From the cell containing the given text, extract its center point as (x, y) coordinate. 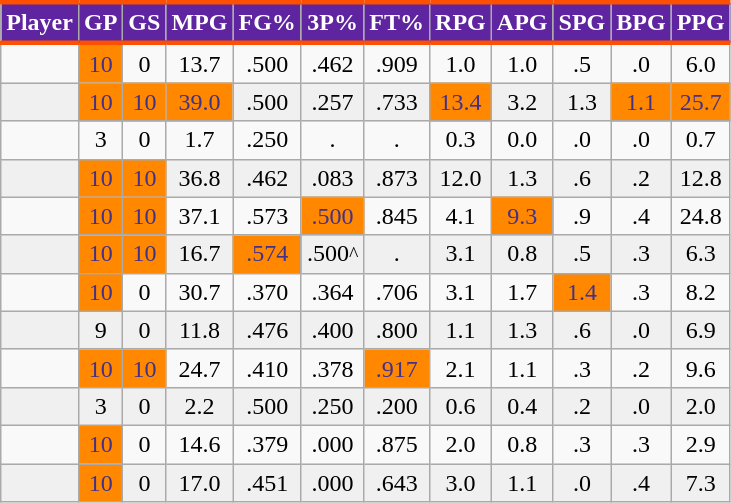
.643 (397, 483)
.875 (397, 444)
GS (144, 22)
.909 (397, 63)
3P% (332, 22)
0.6 (461, 406)
0.3 (461, 140)
.400 (332, 330)
.200 (397, 406)
3.0 (461, 483)
Player (40, 22)
36.8 (200, 178)
0.0 (522, 140)
2.1 (461, 368)
.573 (267, 216)
.364 (332, 292)
.370 (267, 292)
MPG (200, 22)
FG% (267, 22)
30.7 (200, 292)
24.7 (200, 368)
25.7 (700, 102)
GP (100, 22)
17.0 (200, 483)
.9 (582, 216)
6.9 (700, 330)
0.7 (700, 140)
SPG (582, 22)
9.6 (700, 368)
39.0 (200, 102)
3.2 (522, 102)
.500^ (332, 254)
11.8 (200, 330)
.845 (397, 216)
8.2 (700, 292)
.083 (332, 178)
FT% (397, 22)
2.2 (200, 406)
14.6 (200, 444)
.574 (267, 254)
BPG (641, 22)
.800 (397, 330)
6.3 (700, 254)
.917 (397, 368)
.873 (397, 178)
37.1 (200, 216)
24.8 (700, 216)
.410 (267, 368)
.379 (267, 444)
.476 (267, 330)
2.9 (700, 444)
13.7 (200, 63)
APG (522, 22)
7.3 (700, 483)
.378 (332, 368)
16.7 (200, 254)
6.0 (700, 63)
12.8 (700, 178)
9.3 (522, 216)
13.4 (461, 102)
4.1 (461, 216)
0.4 (522, 406)
RPG (461, 22)
.257 (332, 102)
9 (100, 330)
.733 (397, 102)
.706 (397, 292)
12.0 (461, 178)
.451 (267, 483)
PPG (700, 22)
1.4 (582, 292)
